Identify which cell holds the provided text, then report its (x, y) central coordinate. 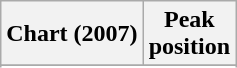
Peakposition (189, 34)
Chart (2007) (72, 34)
